Pinpoint the cell where the given text exists, returning its [x, y] midpoint coordinate. 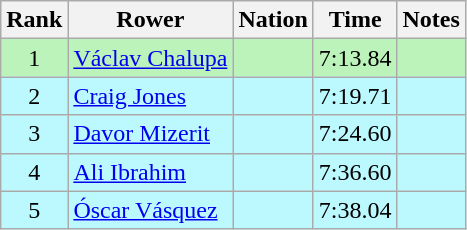
7:36.60 [355, 172]
Craig Jones [150, 96]
7:24.60 [355, 134]
2 [34, 96]
7:38.04 [355, 210]
Óscar Vásquez [150, 210]
Ali Ibrahim [150, 172]
5 [34, 210]
7:19.71 [355, 96]
Rower [150, 20]
Notes [431, 20]
7:13.84 [355, 58]
Nation [273, 20]
Davor Mizerit [150, 134]
Václav Chalupa [150, 58]
Time [355, 20]
Rank [34, 20]
4 [34, 172]
3 [34, 134]
1 [34, 58]
